Detect which cell encompasses the target text, then output its (x, y) center coordinate. 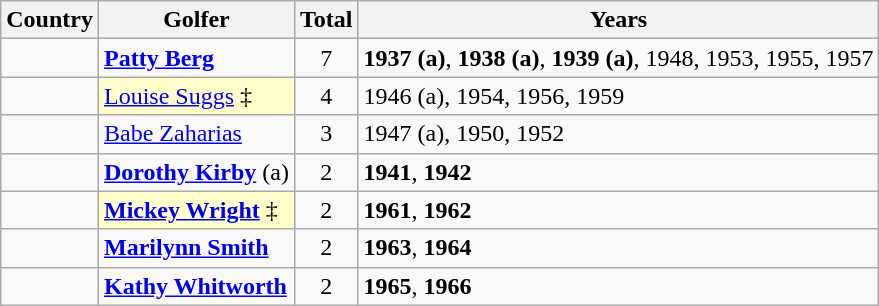
Country (50, 20)
Golfer (196, 20)
7 (326, 58)
4 (326, 96)
Dorothy Kirby (a) (196, 172)
Years (618, 20)
1937 (a), 1938 (a), 1939 (a), 1948, 1953, 1955, 1957 (618, 58)
1946 (a), 1954, 1956, 1959 (618, 96)
1961, 1962 (618, 210)
1965, 1966 (618, 286)
1947 (a), 1950, 1952 (618, 134)
1963, 1964 (618, 248)
Total (326, 20)
1941, 1942 (618, 172)
Patty Berg (196, 58)
Marilynn Smith (196, 248)
Louise Suggs ‡ (196, 96)
Babe Zaharias (196, 134)
Kathy Whitworth (196, 286)
3 (326, 134)
Mickey Wright ‡ (196, 210)
